From the cell containing the given text, extract its center point as (X, Y) coordinate. 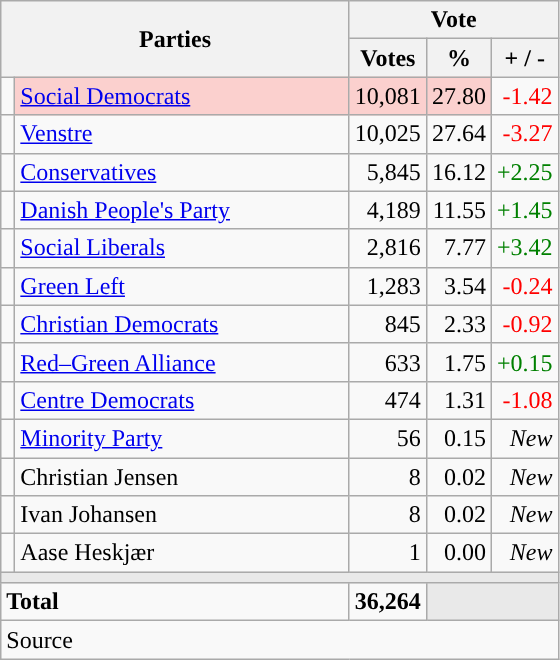
5,845 (388, 172)
Christian Jensen (182, 477)
Green Left (182, 286)
Minority Party (182, 438)
+3.42 (524, 248)
7.77 (458, 248)
Social Democrats (182, 96)
Parties (176, 39)
Total (176, 602)
+1.45 (524, 210)
+2.25 (524, 172)
+ / - (524, 58)
0.00 (458, 553)
Aase Heskjær (182, 553)
Ivan Johansen (182, 515)
Source (280, 640)
27.80 (458, 96)
-1.42 (524, 96)
27.64 (458, 134)
% (458, 58)
3.54 (458, 286)
845 (388, 324)
10,025 (388, 134)
Votes (388, 58)
+0.15 (524, 362)
0.15 (458, 438)
4,189 (388, 210)
10,081 (388, 96)
633 (388, 362)
474 (388, 400)
-0.24 (524, 286)
1.31 (458, 400)
16.12 (458, 172)
56 (388, 438)
-1.08 (524, 400)
-3.27 (524, 134)
11.55 (458, 210)
Christian Democrats (182, 324)
Centre Democrats (182, 400)
Danish People's Party (182, 210)
Vote (454, 20)
1.75 (458, 362)
-0.92 (524, 324)
1 (388, 553)
36,264 (388, 602)
1,283 (388, 286)
Conservatives (182, 172)
Venstre (182, 134)
Red–Green Alliance (182, 362)
2,816 (388, 248)
Social Liberals (182, 248)
2.33 (458, 324)
